Return [X, Y] of the center of cell containing provided text 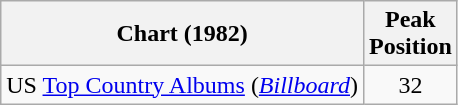
US Top Country Albums (Billboard) [182, 85]
Chart (1982) [182, 34]
PeakPosition [411, 34]
32 [411, 85]
